Return [x, y] of the center of cell containing provided text 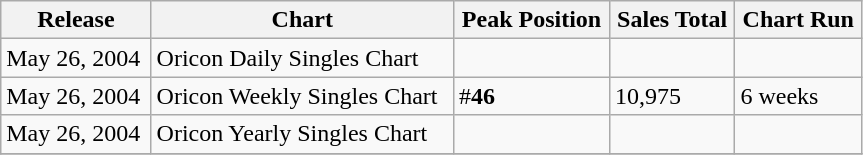
Oricon Yearly Singles Chart [302, 134]
Chart Run [798, 20]
#46 [532, 96]
6 weeks [798, 96]
Sales Total [672, 20]
Release [76, 20]
Oricon Weekly Singles Chart [302, 96]
10,975 [672, 96]
Peak Position [532, 20]
Oricon Daily Singles Chart [302, 58]
Chart [302, 20]
